Return (X, Y) of the center of cell containing provided text 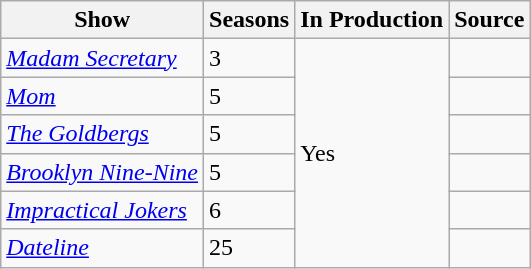
25 (250, 248)
The Goldbergs (102, 134)
Seasons (250, 20)
6 (250, 210)
Dateline (102, 248)
Source (490, 20)
Show (102, 20)
Brooklyn Nine-Nine (102, 172)
3 (250, 58)
Madam Secretary (102, 58)
Impractical Jokers (102, 210)
Yes (372, 153)
Mom (102, 96)
In Production (372, 20)
